Output the (X, Y) coordinate of the center of the cell containing the given text.  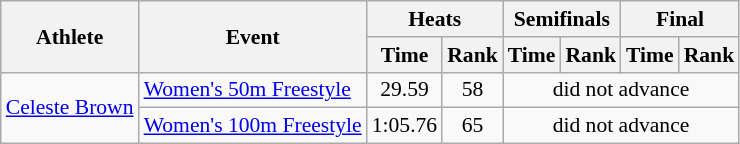
Women's 100m Freestyle (253, 126)
1:05.76 (404, 126)
Athlete (70, 36)
Heats (435, 19)
Event (253, 36)
58 (472, 90)
65 (472, 126)
Final (680, 19)
Semifinals (562, 19)
Women's 50m Freestyle (253, 90)
Celeste Brown (70, 108)
29.59 (404, 90)
